Locate the cell with the specified text and output its [X, Y] center coordinate. 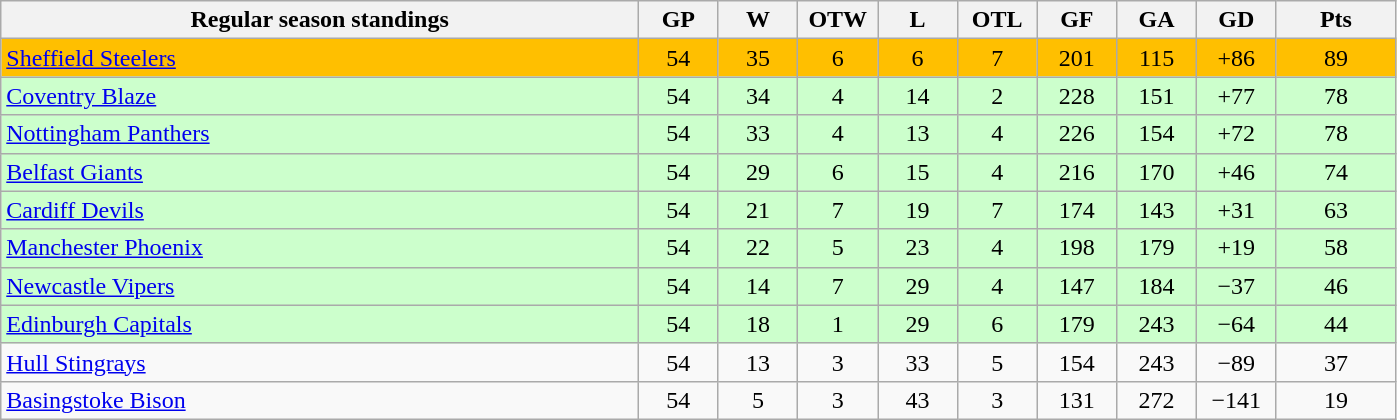
272 [1157, 400]
L [918, 20]
−141 [1236, 400]
OTW [838, 20]
147 [1077, 286]
37 [1336, 362]
226 [1077, 134]
74 [1336, 172]
GD [1236, 20]
46 [1336, 286]
35 [758, 58]
151 [1157, 96]
Nottingham Panthers [320, 134]
184 [1157, 286]
+77 [1236, 96]
198 [1077, 248]
115 [1157, 58]
+19 [1236, 248]
+46 [1236, 172]
143 [1157, 210]
201 [1077, 58]
Newcastle Vipers [320, 286]
+72 [1236, 134]
Basingstoke Bison [320, 400]
44 [1336, 324]
Edinburgh Capitals [320, 324]
−89 [1236, 362]
+86 [1236, 58]
170 [1157, 172]
GP [678, 20]
Pts [1336, 20]
43 [918, 400]
89 [1336, 58]
1 [838, 324]
+31 [1236, 210]
OTL [997, 20]
228 [1077, 96]
23 [918, 248]
Coventry Blaze [320, 96]
131 [1077, 400]
216 [1077, 172]
22 [758, 248]
63 [1336, 210]
18 [758, 324]
Manchester Phoenix [320, 248]
W [758, 20]
Cardiff Devils [320, 210]
Regular season standings [320, 20]
Belfast Giants [320, 172]
−64 [1236, 324]
GA [1157, 20]
174 [1077, 210]
−37 [1236, 286]
34 [758, 96]
GF [1077, 20]
58 [1336, 248]
21 [758, 210]
Sheffield Steelers [320, 58]
2 [997, 96]
Hull Stingrays [320, 362]
15 [918, 172]
